Return [x, y] of the center of cell containing provided text 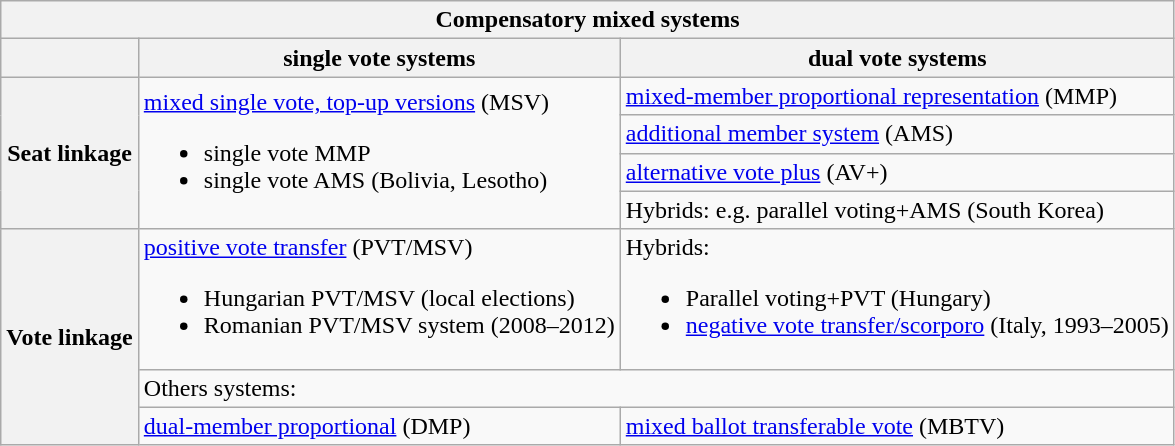
dual vote systems [897, 58]
mixed single vote, top-up versions (MSV)single vote MMPsingle vote AMS (Bolivia, Lesotho) [379, 153]
Hybrids: e.g. parallel voting+AMS (South Korea) [897, 210]
mixed-member proportional representation (MMP) [897, 96]
single vote systems [379, 58]
additional member system (AMS) [897, 134]
Hybrids:Parallel voting+PVT (Hungary)negative vote transfer/scorporo (Italy, 1993–2005) [897, 299]
Others systems: [656, 388]
positive vote transfer (PVT/MSV)Hungarian PVT/MSV (local elections)Romanian PVT/MSV system (2008–2012) [379, 299]
Seat linkage [70, 153]
Compensatory mixed systems [588, 20]
mixed ballot transferable vote (MBTV) [897, 426]
alternative vote plus (AV+) [897, 172]
Vote linkage [70, 337]
dual-member proportional (DMP) [379, 426]
